Pinpoint the cell where the given text exists, returning its (x, y) midpoint coordinate. 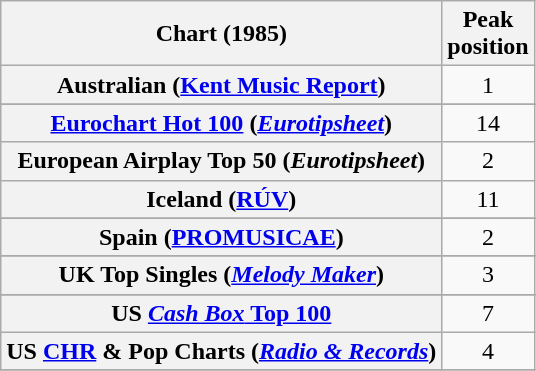
Eurochart Hot 100 (Eurotipsheet) (222, 123)
Peakposition (488, 34)
14 (488, 123)
1 (488, 85)
Spain (PROMUSICAE) (222, 237)
4 (488, 351)
Australian (Kent Music Report) (222, 85)
European Airplay Top 50 (Eurotipsheet) (222, 161)
UK Top Singles (Melody Maker) (222, 275)
US CHR & Pop Charts (Radio & Records) (222, 351)
Iceland (RÚV) (222, 199)
US Cash Box Top 100 (222, 313)
3 (488, 275)
7 (488, 313)
11 (488, 199)
Chart (1985) (222, 34)
